Search for the cell housing the specified text and yield its [x, y] center coordinate. 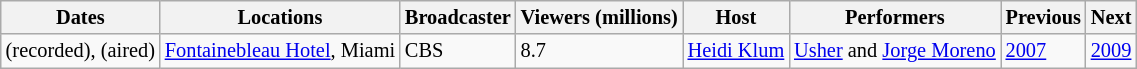
Performers [894, 17]
8.7 [600, 51]
Heidi Klum [736, 51]
2009 [1111, 51]
Usher and Jorge Moreno [894, 51]
(recorded), (aired) [80, 51]
Broadcaster [458, 17]
CBS [458, 51]
Next [1111, 17]
Host [736, 17]
Fontainebleau Hotel, Miami [280, 51]
Dates [80, 17]
2007 [1044, 51]
Previous [1044, 17]
Locations [280, 17]
Viewers (millions) [600, 17]
